Return the [x, y] coordinate for the center point of the cell that contains the specified text.  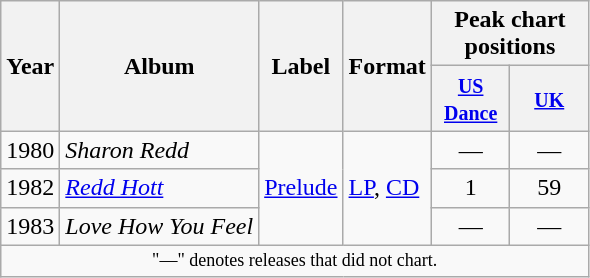
1983 [30, 226]
Label [301, 66]
1982 [30, 188]
Format [387, 66]
Prelude [301, 188]
1980 [30, 150]
US Dance [470, 98]
LP, CD [387, 188]
UK [550, 98]
Redd Hott [160, 188]
Year [30, 66]
59 [550, 188]
Peak chart positions [510, 34]
Love How You Feel [160, 226]
"—" denotes releases that did not chart. [295, 260]
Album [160, 66]
Sharon Redd [160, 150]
1 [470, 188]
